Search for the cell housing the specified text and yield its [X, Y] center coordinate. 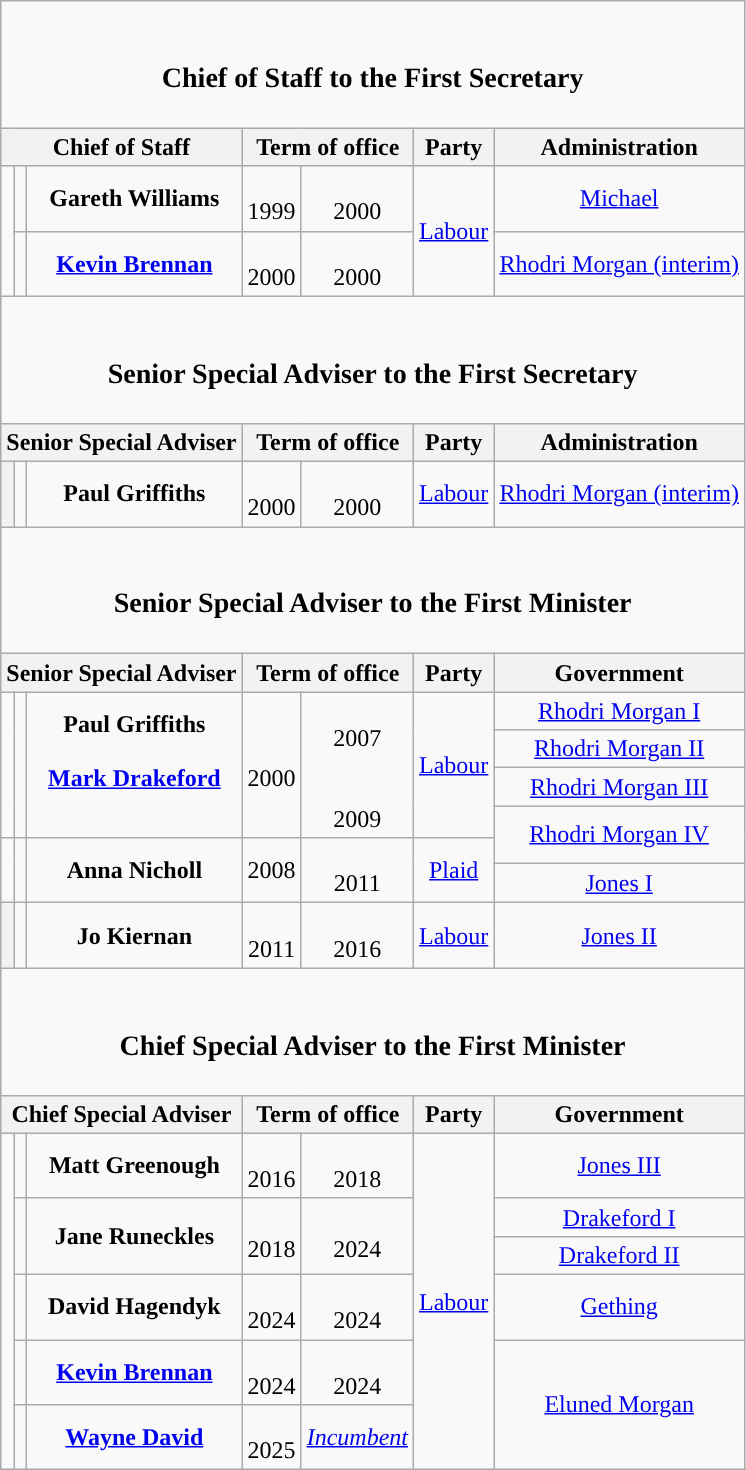
Chief Special Adviser to the First Minister [373, 1032]
Jane Runeckles [134, 1236]
2025 [272, 1438]
Rhodri Morgan IV [620, 834]
Chief Special Adviser [122, 1114]
Gething [620, 1306]
Jo Kiernan [134, 936]
Jones III [620, 1166]
Rhodri Morgan III [620, 787]
Rhodri Morgan II [620, 749]
Chief of Staff to the First Secretary [373, 64]
Paul Griffiths [134, 494]
20072009 [357, 765]
Senior Special Adviser to the First Secretary [373, 360]
Wayne David [134, 1438]
Matt Greenough [134, 1166]
Drakeford I [620, 1217]
Paul GriffithsMark Drakeford [134, 765]
Jones II [620, 936]
2008 [272, 870]
Chief of Staff [122, 147]
Michael [620, 198]
Plaid [453, 870]
Rhodri Morgan I [620, 711]
Eluned Morgan [620, 1405]
Anna Nicholl [134, 870]
Incumbent [357, 1438]
Drakeford II [620, 1255]
Gareth Williams [134, 198]
1999 [272, 198]
Senior Special Adviser to the First Minister [373, 590]
Jones I [620, 883]
David Hagendyk [134, 1306]
